Detect which cell encompasses the target text, then output its (X, Y) center coordinate. 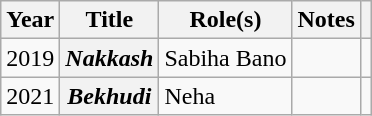
Nakkash (110, 58)
2021 (30, 96)
Year (30, 20)
Title (110, 20)
Role(s) (226, 20)
Notes (326, 20)
Neha (226, 96)
2019 (30, 58)
Sabiha Bano (226, 58)
Bekhudi (110, 96)
